Find where the given text appears and provide that cell's center as [X, Y] coordinate. 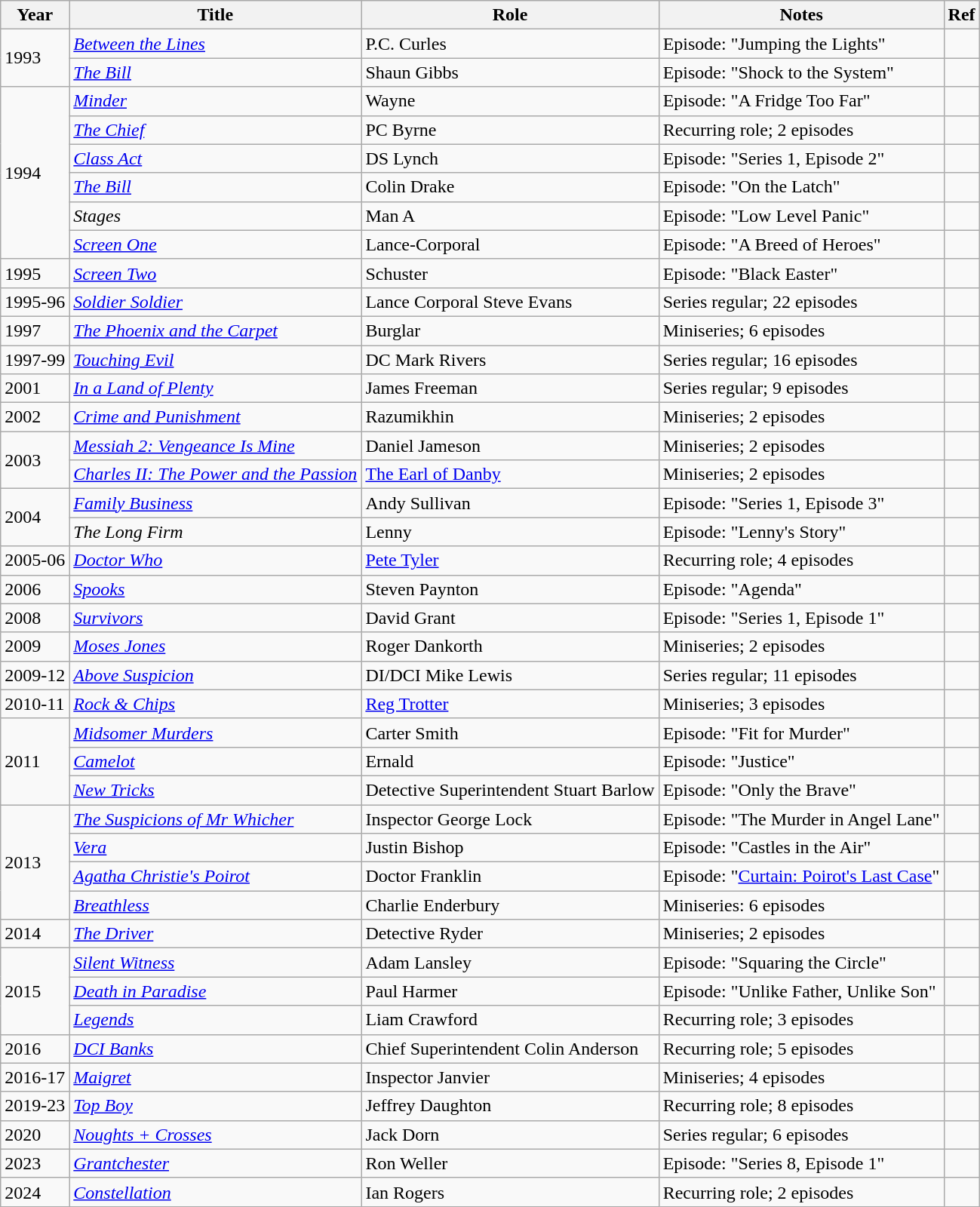
Miniseries; 6 episodes [801, 330]
Andy Sullivan [510, 503]
2020 [35, 1135]
Episode: "Unlike Father, Unlike Son" [801, 991]
2001 [35, 389]
2015 [35, 991]
Screen One [216, 244]
2024 [35, 1192]
2016 [35, 1049]
Lance-Corporal [510, 244]
Charlie Enderbury [510, 905]
Razumikhin [510, 417]
The Driver [216, 934]
Vera [216, 848]
Episode: "Agenda" [801, 589]
2002 [35, 417]
Recurring role; 4 episodes [801, 561]
Above Suspicion [216, 675]
Episode: "Castles in the Air" [801, 848]
Screen Two [216, 273]
The Long Firm [216, 532]
Series regular; 11 episodes [801, 675]
2011 [35, 761]
Burglar [510, 330]
2016-17 [35, 1077]
Man A [510, 216]
Camelot [216, 761]
Agatha Christie's Poirot [216, 877]
2019-23 [35, 1106]
New Tricks [216, 790]
Year [35, 15]
Episode: "Jumping the Lights" [801, 44]
The Earl of Danby [510, 475]
1995-96 [35, 302]
Ernald [510, 761]
2003 [35, 460]
Touching Evil [216, 360]
Recurring role; 5 episodes [801, 1049]
The Phoenix and the Carpet [216, 330]
DS Lynch [510, 158]
Roger Dankorth [510, 646]
2014 [35, 934]
Miniseries; 4 episodes [801, 1077]
Spooks [216, 589]
Notes [801, 15]
Series regular; 22 episodes [801, 302]
Silent Witness [216, 963]
PC Byrne [510, 130]
Series regular; 9 episodes [801, 389]
Colin Drake [510, 187]
Breathless [216, 905]
Maigret [216, 1077]
Episode: "Series 1, Episode 1" [801, 618]
2008 [35, 618]
David Grant [510, 618]
Episode: "Low Level Panic" [801, 216]
Inspector George Lock [510, 818]
2010-11 [35, 704]
Shaun Gibbs [510, 72]
Minder [216, 101]
Adam Lansley [510, 963]
Reg Trotter [510, 704]
Miniseries; 3 episodes [801, 704]
Series regular; 6 episodes [801, 1135]
1994 [35, 173]
Steven Paynton [510, 589]
Episode: "Lenny's Story" [801, 532]
Doctor Franklin [510, 877]
P.C. Curles [510, 44]
Between the Lines [216, 44]
Charles II: The Power and the Passion [216, 475]
Episode: "On the Latch" [801, 187]
Messiah 2: Vengeance Is Mine [216, 446]
Episode: "Series 1, Episode 3" [801, 503]
Miniseries: 6 episodes [801, 905]
Top Boy [216, 1106]
Family Business [216, 503]
2013 [35, 861]
Episode: "Black Easter" [801, 273]
Wayne [510, 101]
DC Mark Rivers [510, 360]
Daniel Jameson [510, 446]
Soldier Soldier [216, 302]
2009 [35, 646]
Grantchester [216, 1163]
Justin Bishop [510, 848]
Doctor Who [216, 561]
Detective Ryder [510, 934]
Episode: "A Breed of Heroes" [801, 244]
Paul Harmer [510, 991]
Survivors [216, 618]
Stages [216, 216]
Liam Crawford [510, 1020]
2004 [35, 518]
Title [216, 15]
James Freeman [510, 389]
1997-99 [35, 360]
Pete Tyler [510, 561]
DCI Banks [216, 1049]
Carter Smith [510, 732]
Inspector Janvier [510, 1077]
Moses Jones [216, 646]
Death in Paradise [216, 991]
Jeffrey Daughton [510, 1106]
Lance Corporal Steve Evans [510, 302]
2023 [35, 1163]
Episode: "A Fridge Too Far" [801, 101]
Crime and Punishment [216, 417]
Episode: "The Murder in Angel Lane" [801, 818]
Recurring role; 3 episodes [801, 1020]
Role [510, 15]
Episode: "Squaring the Circle" [801, 963]
Episode: "Series 8, Episode 1" [801, 1163]
Episode: "Fit for Murder" [801, 732]
Episode: "Shock to the System" [801, 72]
Schuster [510, 273]
Detective Superintendent Stuart Barlow [510, 790]
Rock & Chips [216, 704]
Legends [216, 1020]
The Chief [216, 130]
Ref [961, 15]
Episode: "Series 1, Episode 2" [801, 158]
Episode: "Justice" [801, 761]
Class Act [216, 158]
Episode: "Curtain: Poirot's Last Case" [801, 877]
Recurring role; 8 episodes [801, 1106]
1995 [35, 273]
Series regular; 16 episodes [801, 360]
Ian Rogers [510, 1192]
Noughts + Crosses [216, 1135]
2005-06 [35, 561]
Ron Weller [510, 1163]
Jack Dorn [510, 1135]
2009-12 [35, 675]
Lenny [510, 532]
Chief Superintendent Colin Anderson [510, 1049]
2006 [35, 589]
Constellation [216, 1192]
DI/DCI Mike Lewis [510, 675]
1997 [35, 330]
The Suspicions of Mr Whicher [216, 818]
1993 [35, 58]
Episode: "Only the Brave" [801, 790]
In a Land of Plenty [216, 389]
Midsomer Murders [216, 732]
